Extract the (X, Y) coordinate from the center of the cell holding the provided text.  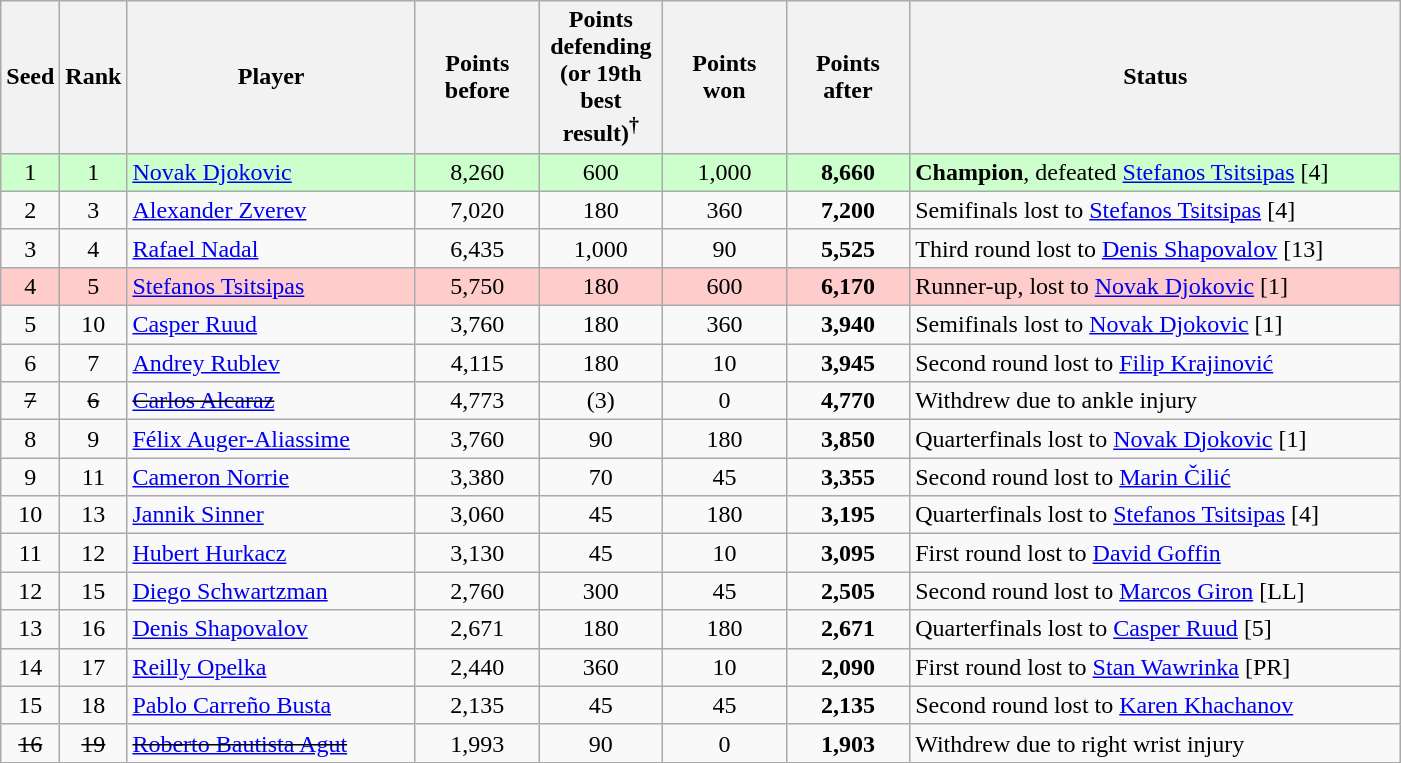
Second round lost to Filip Krajinović (1156, 363)
Rafael Nadal (272, 248)
2,440 (477, 667)
First round lost to Stan Wawrinka [PR] (1156, 667)
6,435 (477, 248)
Jannik Sinner (272, 515)
3,850 (848, 439)
Withdrew due to right wrist injury (1156, 743)
8,260 (477, 172)
Status (1156, 78)
Stefanos Tsitsipas (272, 286)
6,170 (848, 286)
19 (94, 743)
(3) (601, 401)
First round lost to David Goffin (1156, 553)
4,115 (477, 363)
3,355 (848, 477)
1,903 (848, 743)
Casper Ruud (272, 325)
Carlos Alcaraz (272, 401)
2,760 (477, 591)
Points won (725, 78)
8 (30, 439)
Player (272, 78)
Denis Shapovalov (272, 629)
Novak Djokovic (272, 172)
Second round lost to Karen Khachanov (1156, 705)
Félix Auger-Aliassime (272, 439)
3,095 (848, 553)
Quarterfinals lost to Novak Djokovic [1] (1156, 439)
Second round lost to Marin Čilić (1156, 477)
3,380 (477, 477)
Diego Schwartzman (272, 591)
17 (94, 667)
Withdrew due to ankle injury (1156, 401)
Rank (94, 78)
Points defending (or 19th best result)† (601, 78)
3,945 (848, 363)
Reilly Opelka (272, 667)
Points after (848, 78)
Quarterfinals lost to Stefanos Tsitsipas [4] (1156, 515)
7,200 (848, 210)
Alexander Zverev (272, 210)
Semifinals lost to Novak Djokovic [1] (1156, 325)
2,090 (848, 667)
300 (601, 591)
Third round lost to Denis Shapovalov [13] (1156, 248)
7,020 (477, 210)
Roberto Bautista Agut (272, 743)
5,525 (848, 248)
Pablo Carreño Busta (272, 705)
1,993 (477, 743)
4,773 (477, 401)
2 (30, 210)
3,060 (477, 515)
3,940 (848, 325)
3,130 (477, 553)
Hubert Hurkacz (272, 553)
14 (30, 667)
5,750 (477, 286)
8,660 (848, 172)
Seed (30, 78)
2,505 (848, 591)
Champion, defeated Stefanos Tsitsipas [4] (1156, 172)
Quarterfinals lost to Casper Ruud [5] (1156, 629)
Cameron Norrie (272, 477)
4,770 (848, 401)
3,195 (848, 515)
Runner-up, lost to Novak Djokovic [1] (1156, 286)
18 (94, 705)
Second round lost to Marcos Giron [LL] (1156, 591)
Points before (477, 78)
Semifinals lost to Stefanos Tsitsipas [4] (1156, 210)
70 (601, 477)
Andrey Rublev (272, 363)
